From the cell containing the given text, extract its center point as [x, y] coordinate. 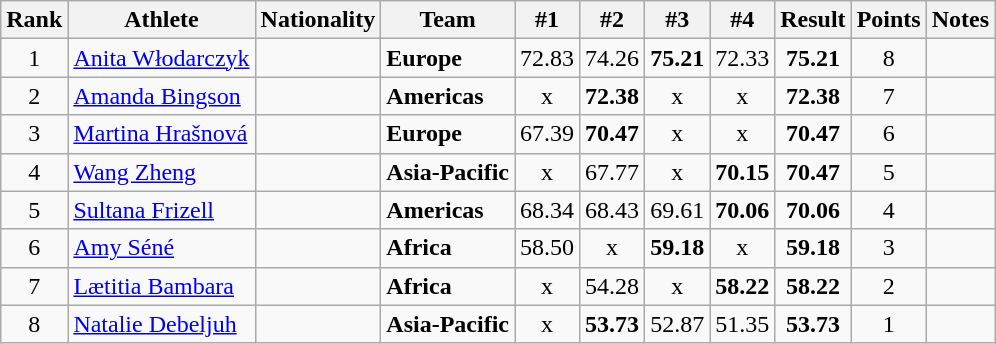
Athlete [162, 20]
Amanda Bingson [162, 96]
Sultana Frizell [162, 210]
#2 [612, 20]
54.28 [612, 286]
Rank [34, 20]
68.43 [612, 210]
51.35 [742, 324]
Result [813, 20]
Points [888, 20]
Nationality [318, 20]
#1 [546, 20]
74.26 [612, 58]
72.33 [742, 58]
58.50 [546, 248]
Notes [960, 20]
Wang Zheng [162, 172]
#4 [742, 20]
67.77 [612, 172]
68.34 [546, 210]
69.61 [678, 210]
Martina Hrašnová [162, 134]
70.15 [742, 172]
Lætitia Bambara [162, 286]
72.83 [546, 58]
Team [448, 20]
Anita Włodarczyk [162, 58]
67.39 [546, 134]
#3 [678, 20]
52.87 [678, 324]
Natalie Debeljuh [162, 324]
Amy Séné [162, 248]
